Search for the cell housing the specified text and yield its (X, Y) center coordinate. 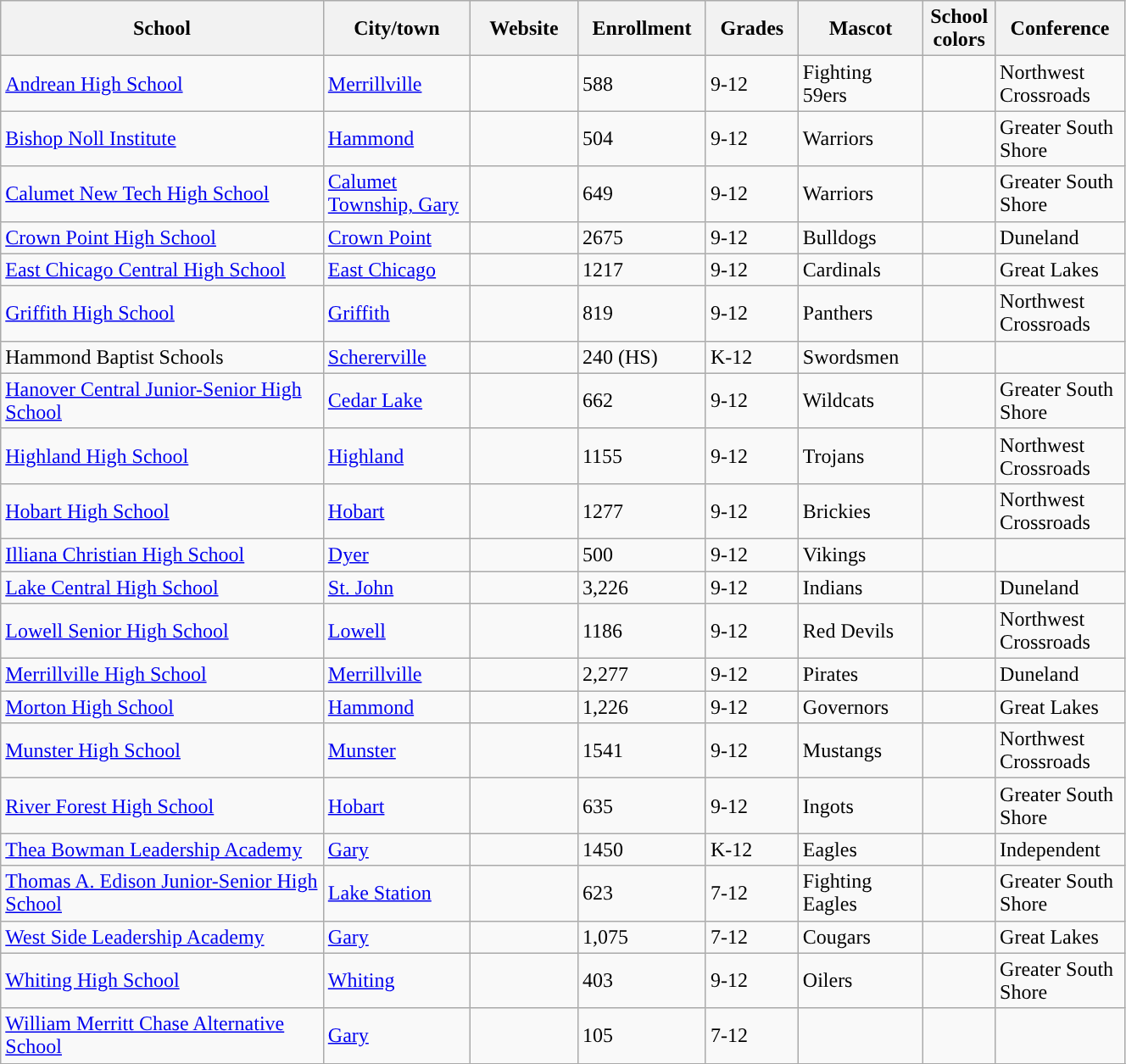
Morton High School (163, 707)
Griffith (397, 314)
Pirates (860, 675)
403 (641, 980)
Andrean High School (163, 83)
Wildcats (860, 400)
1450 (641, 850)
Cedar Lake (397, 400)
1,226 (641, 707)
Cardinals (860, 270)
635 (641, 805)
Ingots (860, 805)
Oilers (860, 980)
Thea Bowman Leadership Academy (163, 850)
West Side Leadership Academy (163, 937)
Trojans (860, 456)
240 (HS) (641, 357)
588 (641, 83)
504 (641, 139)
Lowell Senior High School (163, 631)
City/town (397, 29)
Calumet Township, Gary (397, 193)
Cougars (860, 937)
Highland High School (163, 456)
Hammond Baptist Schools (163, 357)
East Chicago (397, 270)
1541 (641, 751)
Brickies (860, 510)
Whiting High School (163, 980)
River Forest High School (163, 805)
1217 (641, 270)
Illiana Christian High School (163, 554)
Independent (1060, 850)
Lake Station (397, 894)
William Merritt Chase Alternative School (163, 1036)
105 (641, 1036)
Conference (1060, 29)
Dyer (397, 554)
Indians (860, 588)
Schererville (397, 357)
2675 (641, 237)
Fighting 59ers (860, 83)
Bishop Noll Institute (163, 139)
Crown Point High School (163, 237)
Griffith High School (163, 314)
Fighting Eagles (860, 894)
Hobart High School (163, 510)
1,075 (641, 937)
Grades (751, 29)
Hanover Central Junior-Senior High School (163, 400)
Munster High School (163, 751)
Red Devils (860, 631)
School (163, 29)
St. John (397, 588)
Enrollment (641, 29)
Mustangs (860, 751)
Thomas A. Edison Junior-Senior High School (163, 894)
East Chicago Central High School (163, 270)
623 (641, 894)
Munster (397, 751)
Eagles (860, 850)
Vikings (860, 554)
2,277 (641, 675)
Governors (860, 707)
School colors (960, 29)
Swordsmen (860, 357)
Whiting (397, 980)
1155 (641, 456)
Highland (397, 456)
649 (641, 193)
3,226 (641, 588)
Lake Central High School (163, 588)
Merrillville High School (163, 675)
Panthers (860, 314)
1186 (641, 631)
Bulldogs (860, 237)
1277 (641, 510)
500 (641, 554)
662 (641, 400)
Calumet New Tech High School (163, 193)
Lowell (397, 631)
819 (641, 314)
Mascot (860, 29)
Website (524, 29)
Crown Point (397, 237)
